Detect which cell encompasses the target text, then output its (x, y) center coordinate. 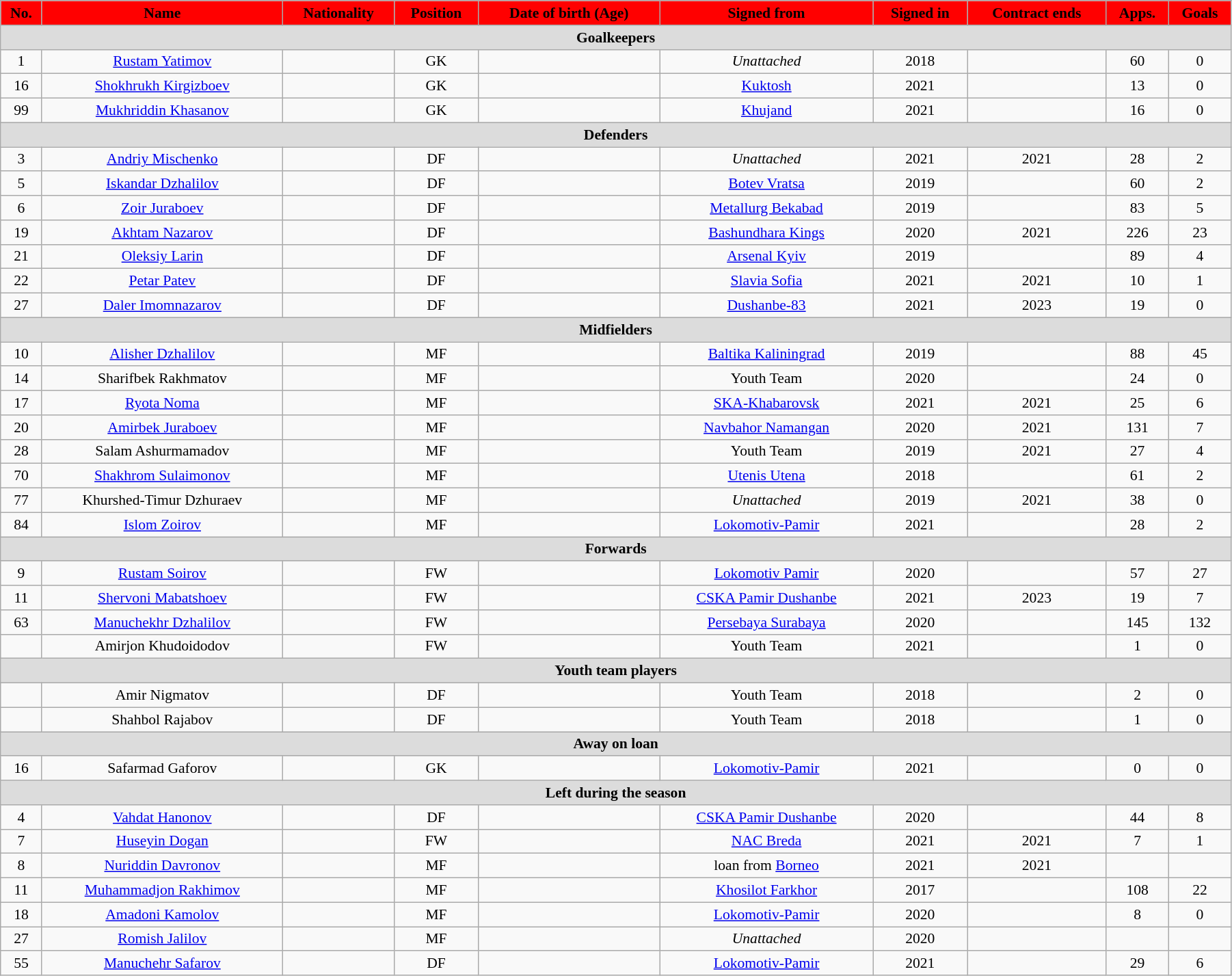
132 (1199, 622)
Oleksiy Larin (162, 256)
Shakhrom Sulaimonov (162, 476)
Manuchehr Safarov (162, 964)
Goals (1199, 13)
99 (22, 111)
Away on loan (616, 744)
Shervoni Mabatshoev (162, 598)
Sharifbek Rakhmatov (162, 379)
Signed from (767, 13)
Akhtam Nazarov (162, 233)
57 (1138, 574)
Signed in (920, 13)
70 (22, 476)
Navbahor Namangan (767, 427)
Rustam Yatimov (162, 62)
Persebaya Surabaya (767, 622)
Forwards (616, 549)
Apps. (1138, 13)
Salam Ashurmamadov (162, 451)
Baltika Kaliningrad (767, 354)
Daler Imomnazarov (162, 306)
Youth team players (616, 671)
Andriy Mischenko (162, 159)
Muhammadjon Rakhimov (162, 891)
Petar Patev (162, 281)
84 (22, 525)
25 (1138, 403)
Dushanbe-83 (767, 306)
Islom Zoirov (162, 525)
63 (22, 622)
18 (22, 914)
Metallurg Bekabad (767, 208)
Zoir Juraboev (162, 208)
55 (22, 964)
108 (1138, 891)
Iskandar Dzhalilov (162, 184)
Khujand (767, 111)
Amir Nigmatov (162, 696)
Left during the season (616, 793)
2017 (920, 891)
61 (1138, 476)
loan from Borneo (767, 866)
29 (1138, 964)
Slavia Sofia (767, 281)
Position (436, 13)
Arsenal Kyiv (767, 256)
Romish Jalilov (162, 939)
Lokomotiv Pamir (767, 574)
Amirbek Juraboev (162, 427)
No. (22, 13)
Khosilot Farkhor (767, 891)
Khurshed-Timur Dzhuraev (162, 501)
Huseyin Dogan (162, 841)
Contract ends (1036, 13)
89 (1138, 256)
Manuchekhr Dzhalilov (162, 622)
NAC Breda (767, 841)
24 (1138, 379)
Safarmad Gaforov (162, 769)
Kuktosh (767, 86)
21 (22, 256)
Bashundhara Kings (767, 233)
13 (1138, 86)
44 (1138, 817)
23 (1199, 233)
77 (22, 501)
20 (22, 427)
9 (22, 574)
Ryota Noma (162, 403)
131 (1138, 427)
Shokhrukh Kirgizboev (162, 86)
Botev Vratsa (767, 184)
Nationality (338, 13)
83 (1138, 208)
SKA-Khabarovsk (767, 403)
Amirjon Khudoidodov (162, 646)
226 (1138, 233)
3 (22, 159)
Amadoni Kamolov (162, 914)
Alisher Dzhalilov (162, 354)
Rustam Soirov (162, 574)
14 (22, 379)
145 (1138, 622)
Defenders (616, 135)
Goalkeepers (616, 38)
Shahbol Rajabov (162, 720)
88 (1138, 354)
Mukhriddin Khasanov (162, 111)
45 (1199, 354)
Utenis Utena (767, 476)
38 (1138, 501)
Date of birth (Age) (569, 13)
Midfielders (616, 330)
Nuriddin Davronov (162, 866)
Name (162, 13)
17 (22, 403)
Vahdat Hanonov (162, 817)
